Return [X, Y] of the center of cell containing provided text 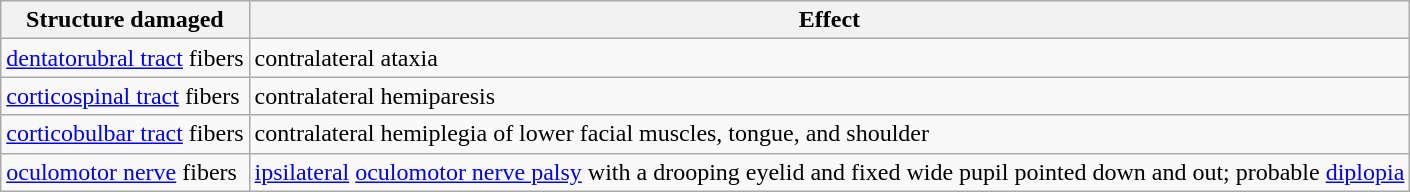
Structure damaged [125, 20]
corticospinal tract fibers [125, 96]
contralateral hemiparesis [830, 96]
oculomotor nerve fibers [125, 172]
Effect [830, 20]
contralateral hemiplegia of lower facial muscles, tongue, and shoulder [830, 134]
contralateral ataxia [830, 58]
corticobulbar tract fibers [125, 134]
ipsilateral oculomotor nerve palsy with a drooping eyelid and fixed wide pupil pointed down and out; probable diplopia [830, 172]
dentatorubral tract fibers [125, 58]
